Return [X, Y] of the center of cell containing provided text 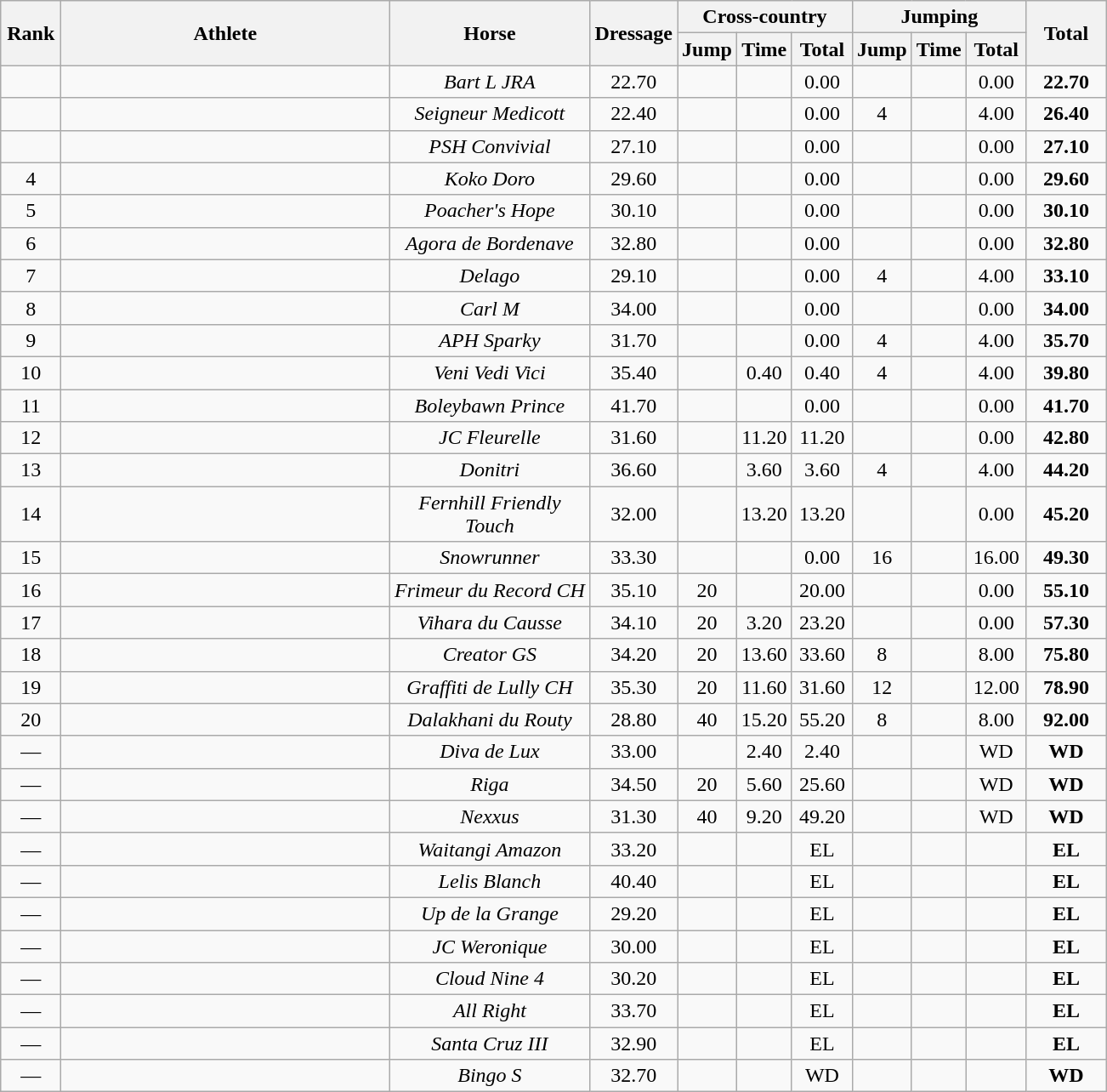
26.40 [1066, 114]
9.20 [764, 816]
PSH Convivial [490, 146]
Fernhill Friendly Touch [490, 514]
Carl M [490, 308]
9 [31, 340]
29.10 [634, 276]
33.30 [634, 558]
Agora de Bordenave [490, 243]
34.20 [634, 655]
55.10 [1066, 590]
39.80 [1066, 373]
45.20 [1066, 514]
5.60 [764, 784]
25.60 [821, 784]
75.80 [1066, 655]
35.10 [634, 590]
Creator GS [490, 655]
35.40 [634, 373]
23.20 [821, 623]
33.20 [634, 849]
Riga [490, 784]
30.20 [634, 979]
33.00 [634, 752]
Rank [31, 33]
33.10 [1066, 276]
33.70 [634, 1011]
Cross-country [765, 17]
31.70 [634, 340]
Veni Vedi Vici [490, 373]
16.00 [996, 558]
15 [31, 558]
Seigneur Medicott [490, 114]
Koko Doro [490, 179]
Dressage [634, 33]
32.00 [634, 514]
20.00 [821, 590]
49.30 [1066, 558]
19 [31, 687]
Graffiti de Lully CH [490, 687]
JC Fleurelle [490, 438]
Nexxus [490, 816]
32.90 [634, 1044]
30.00 [634, 947]
17 [31, 623]
Boleybawn Prince [490, 406]
15.20 [764, 719]
Horse [490, 33]
Poacher's Hope [490, 211]
3.20 [764, 623]
11.60 [764, 687]
6 [31, 243]
Donitri [490, 470]
Frimeur du Record CH [490, 590]
Snowrunner [490, 558]
Diva de Lux [490, 752]
14 [31, 514]
28.80 [634, 719]
42.80 [1066, 438]
10 [31, 373]
44.20 [1066, 470]
55.20 [821, 719]
Dalakhani du Routy [490, 719]
33.60 [821, 655]
34.50 [634, 784]
Delago [490, 276]
31.30 [634, 816]
Bingo S [490, 1076]
Athlete [225, 33]
49.20 [821, 816]
13.60 [764, 655]
18 [31, 655]
11 [31, 406]
78.90 [1066, 687]
Vihara du Causse [490, 623]
13 [31, 470]
JC Weronique [490, 947]
36.60 [634, 470]
Bart L JRA [490, 82]
Cloud Nine 4 [490, 979]
92.00 [1066, 719]
35.30 [634, 687]
40.40 [634, 881]
Jumping [939, 17]
5 [31, 211]
57.30 [1066, 623]
Lelis Blanch [490, 881]
Santa Cruz III [490, 1044]
Waitangi Amazon [490, 849]
Up de la Grange [490, 913]
35.70 [1066, 340]
34.10 [634, 623]
29.20 [634, 913]
32.70 [634, 1076]
7 [31, 276]
12.00 [996, 687]
22.40 [634, 114]
All Right [490, 1011]
APH Sparky [490, 340]
